Determine the (x, y) coordinate at the center of the cell enclosing the given text.  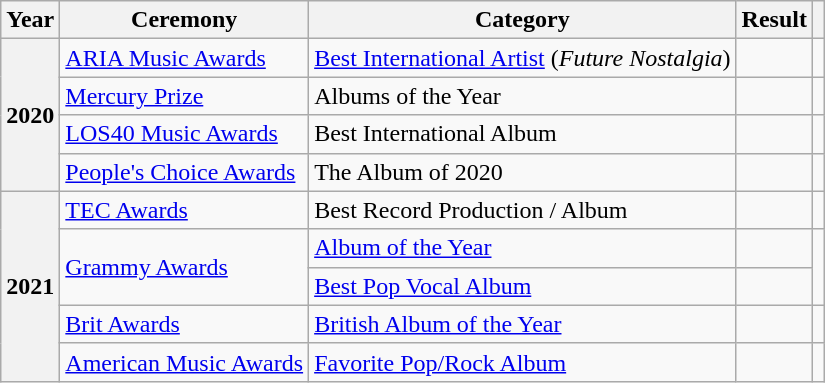
Best Pop Vocal Album (522, 286)
American Music Awards (184, 362)
Albums of the Year (522, 96)
Ceremony (184, 20)
LOS40 Music Awards (184, 134)
Result (774, 20)
People's Choice Awards (184, 172)
TEC Awards (184, 210)
Favorite Pop/Rock Album (522, 362)
Year (30, 20)
Best International Album (522, 134)
Brit Awards (184, 324)
Best Record Production / Album (522, 210)
British Album of the Year (522, 324)
Best International Artist (Future Nostalgia) (522, 58)
ARIA Music Awards (184, 58)
Grammy Awards (184, 267)
Mercury Prize (184, 96)
The Album of 2020 (522, 172)
2020 (30, 115)
Album of the Year (522, 248)
Category (522, 20)
2021 (30, 286)
